Scan for the cell matching the given text and deliver its (x, y) coordinate at center. 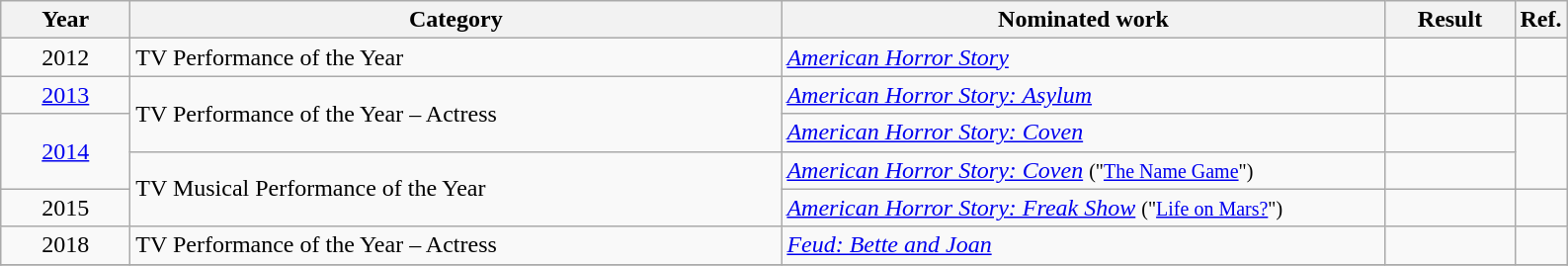
American Horror Story: Freak Show ("Life on Mars?") (1083, 208)
TV Musical Performance of the Year (456, 189)
2015 (65, 208)
Category (456, 20)
TV Performance of the Year (456, 57)
2013 (65, 95)
Ref. (1541, 20)
Year (65, 20)
2018 (65, 245)
American Horror Story: Coven (1083, 133)
2012 (65, 57)
2014 (65, 151)
Result (1450, 20)
American Horror Story: Coven ("The Name Game") (1083, 170)
American Horror Story: Asylum (1083, 95)
Nominated work (1083, 20)
Feud: Bette and Joan (1083, 245)
American Horror Story (1083, 57)
